Determine the [x, y] coordinate at the center of the cell enclosing the given text.  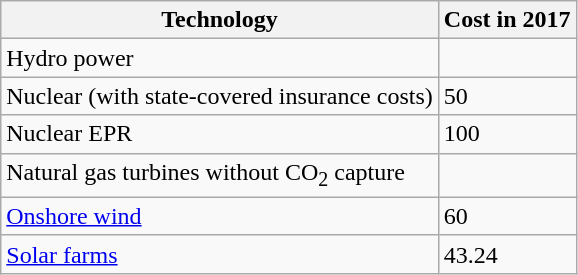
43.24 [507, 254]
100 [507, 134]
Hydro power [220, 58]
60 [507, 216]
Technology [220, 20]
Onshore wind [220, 216]
Nuclear EPR [220, 134]
Nuclear (with state-covered insurance costs) [220, 96]
50 [507, 96]
Cost in 2017 [507, 20]
Natural gas turbines without CO2 capture [220, 175]
Solar farms [220, 254]
